Locate the cell with the specified text and output its (X, Y) center coordinate. 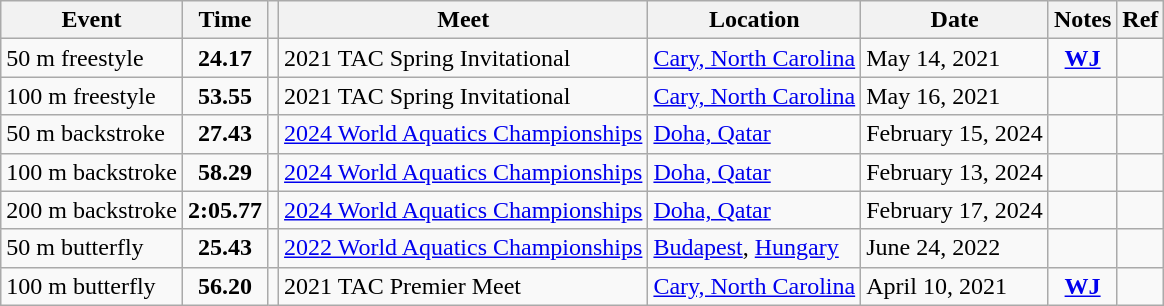
May 14, 2021 (955, 58)
Budapest, Hungary (754, 248)
February 13, 2024 (955, 172)
Event (92, 20)
24.17 (224, 58)
2022 World Aquatics Championships (464, 248)
June 24, 2022 (955, 248)
Notes (1082, 20)
Location (754, 20)
50 m backstroke (92, 134)
27.43 (224, 134)
53.55 (224, 96)
100 m butterfly (92, 286)
Time (224, 20)
2021 TAC Premier Meet (464, 286)
50 m freestyle (92, 58)
Ref (1140, 20)
58.29 (224, 172)
50 m butterfly (92, 248)
2:05.77 (224, 210)
April 10, 2021 (955, 286)
Meet (464, 20)
100 m backstroke (92, 172)
200 m backstroke (92, 210)
100 m freestyle (92, 96)
May 16, 2021 (955, 96)
February 15, 2024 (955, 134)
25.43 (224, 248)
February 17, 2024 (955, 210)
56.20 (224, 286)
Date (955, 20)
